Return (X, Y) of the center of cell containing provided text 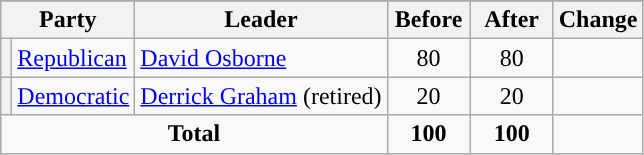
After (512, 20)
Before (428, 20)
Total (194, 134)
Leader (261, 20)
Republican (74, 58)
Derrick Graham (retired) (261, 96)
Democratic (74, 96)
David Osborne (261, 58)
Party (68, 20)
Change (598, 20)
